Return the [X, Y] coordinate for the center point of the cell that contains the specified text.  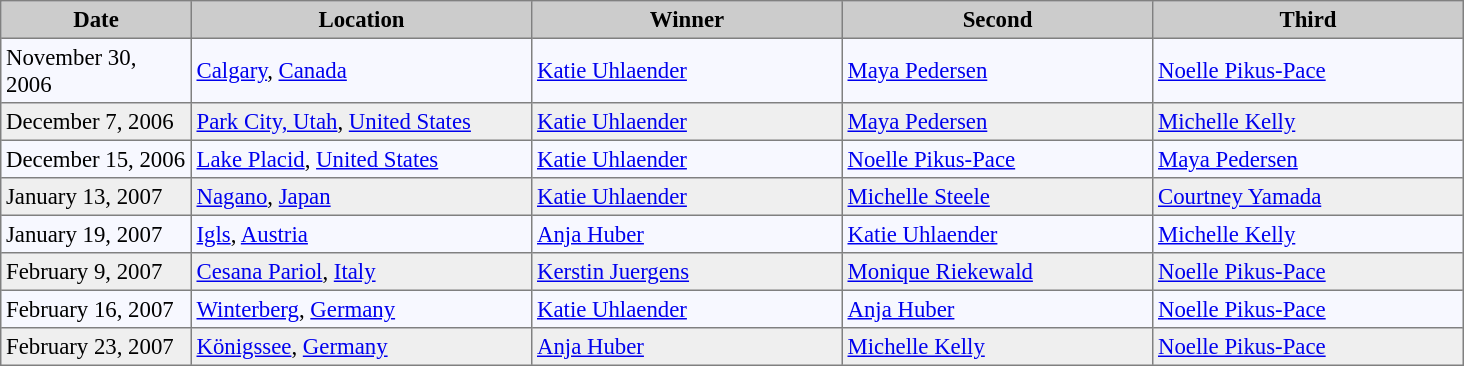
Courtney Yamada [1308, 197]
Calgary, Canada [361, 70]
December 7, 2006 [96, 122]
Park City, Utah, United States [361, 122]
January 19, 2007 [96, 234]
Nagano, Japan [361, 197]
Third [1308, 20]
Monique Riekewald [997, 272]
Cesana Pariol, Italy [361, 272]
Lake Placid, United States [361, 159]
Location [361, 20]
February 9, 2007 [96, 272]
January 13, 2007 [96, 197]
Winner [687, 20]
Second [997, 20]
November 30, 2006 [96, 70]
Igls, Austria [361, 234]
Michelle Steele [997, 197]
Date [96, 20]
Königssee, Germany [361, 347]
Kerstin Juergens [687, 272]
December 15, 2006 [96, 159]
February 23, 2007 [96, 347]
Winterberg, Germany [361, 309]
February 16, 2007 [96, 309]
